Detect which cell encompasses the target text, then output its [X, Y] center coordinate. 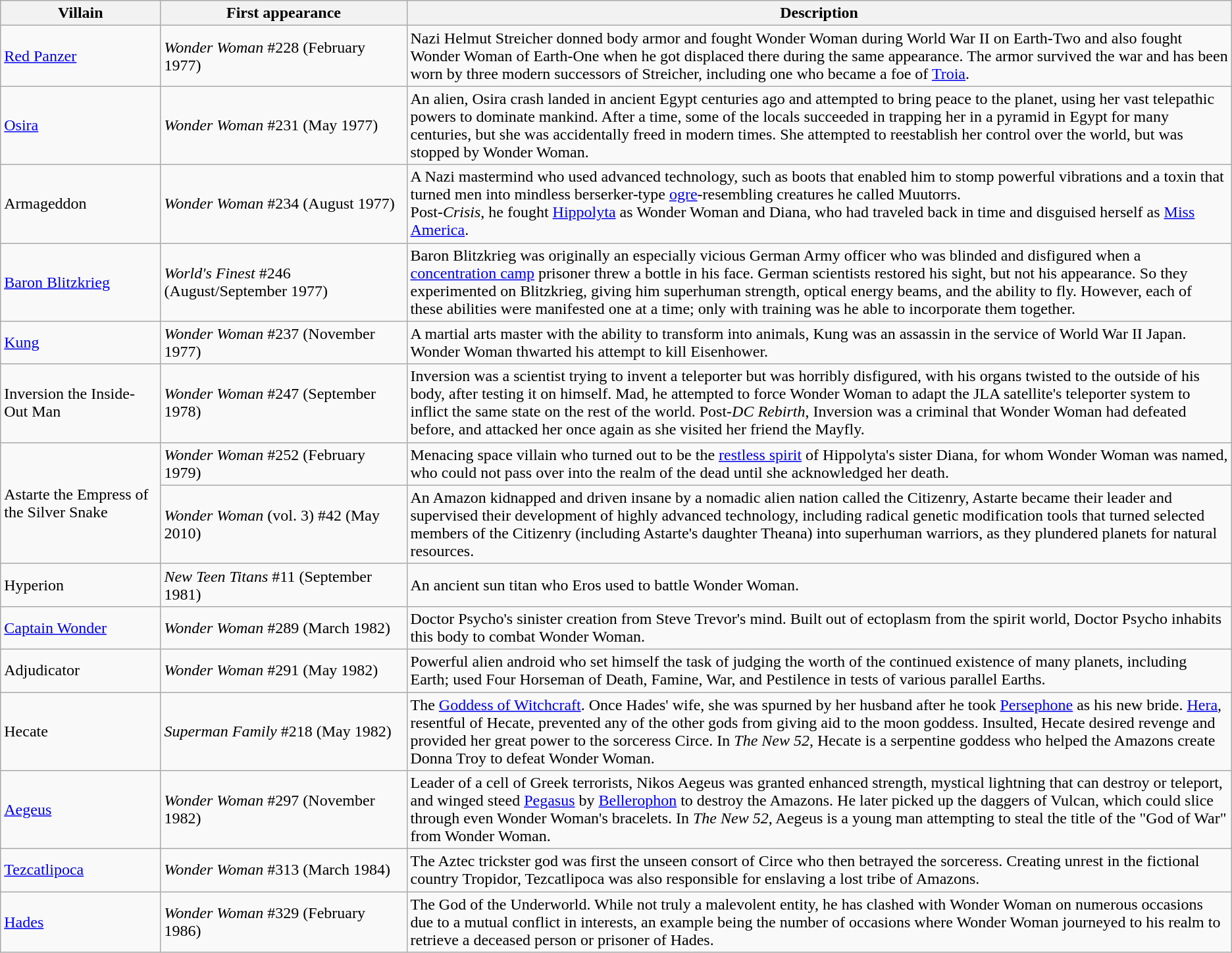
First appearance [284, 13]
Adjudicator [80, 670]
Baron Blitzkrieg [80, 282]
Tezcatlipoca [80, 870]
Hades [80, 922]
Hyperion [80, 584]
Superman Family #218 (May 1982) [284, 732]
Wonder Woman #329 (February 1986) [284, 922]
Wonder Woman #297 (November 1982) [284, 810]
Astarte the Empress of the Silver Snake [80, 503]
Captain Wonder [80, 628]
Osira [80, 125]
World's Finest #246 (August/September 1977) [284, 282]
Wonder Woman #313 (March 1984) [284, 870]
Villain [80, 13]
An ancient sun titan who Eros used to battle Wonder Woman. [819, 584]
Armageddon [80, 204]
Kung [80, 342]
Aegeus [80, 810]
Wonder Woman (vol. 3) #42 (May 2010) [284, 524]
Wonder Woman #247 (September 1978) [284, 403]
Wonder Woman #252 (February 1979) [284, 463]
Wonder Woman #228 (February 1977) [284, 56]
Description [819, 13]
Wonder Woman #291 (May 1982) [284, 670]
Inversion the Inside-Out Man [80, 403]
New Teen Titans #11 (September 1981) [284, 584]
Wonder Woman #231 (May 1977) [284, 125]
Wonder Woman #237 (November 1977) [284, 342]
Wonder Woman #234 (August 1977) [284, 204]
Red Panzer [80, 56]
Wonder Woman #289 (March 1982) [284, 628]
Hecate [80, 732]
